For the text-containing cell, return its midpoint in [x, y] coordinate format. 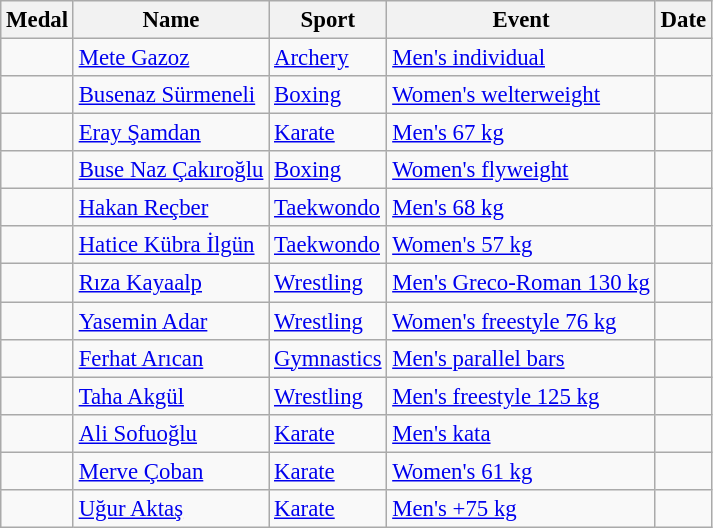
Taha Akgül [170, 396]
Hatice Kübra İlgün [170, 245]
Event [521, 20]
Date [683, 20]
Men's parallel bars [521, 358]
Women's 57 kg [521, 245]
Men's 67 kg [521, 133]
Ali Sofuoğlu [170, 433]
Uğur Aktaş [170, 509]
Archery [328, 58]
Women's 61 kg [521, 471]
Women's welterweight [521, 95]
Men's individual [521, 58]
Sport [328, 20]
Merve Çoban [170, 471]
Ferhat Arıcan [170, 358]
Women's freestyle 76 kg [521, 321]
Yasemin Adar [170, 321]
Gymnastics [328, 358]
Hakan Reçber [170, 208]
Women's flyweight [521, 170]
Mete Gazoz [170, 58]
Medal [38, 20]
Men's +75 kg [521, 509]
Buse Naz Çakıroğlu [170, 170]
Men's kata [521, 433]
Rıza Kayaalp [170, 283]
Name [170, 20]
Men's Greco-Roman 130 kg [521, 283]
Men's freestyle 125 kg [521, 396]
Men's 68 kg [521, 208]
Busenaz Sürmeneli [170, 95]
Eray Şamdan [170, 133]
